Pinpoint the cell where the given text exists, returning its (x, y) midpoint coordinate. 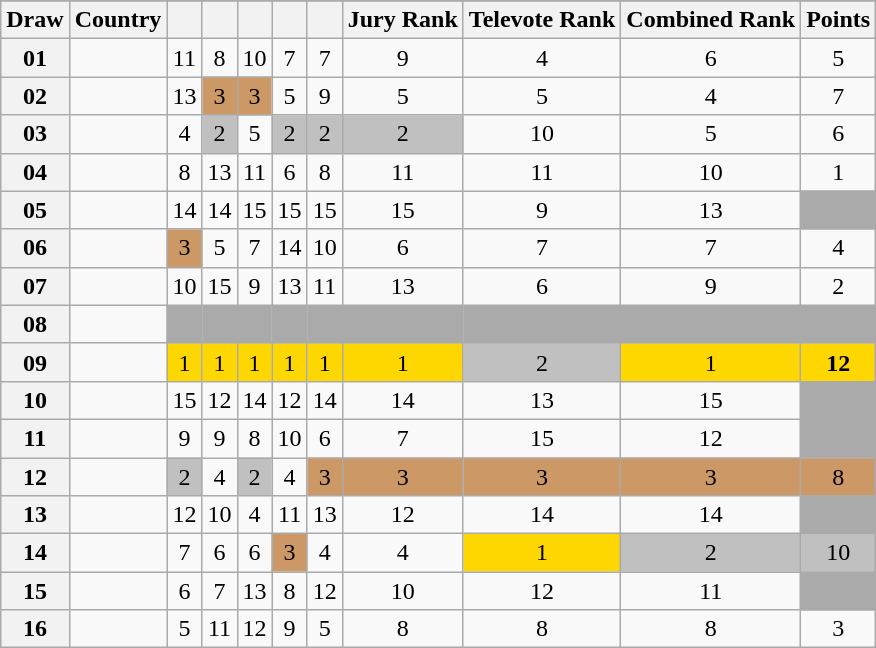
Points (838, 20)
06 (35, 248)
08 (35, 324)
16 (35, 629)
03 (35, 134)
07 (35, 286)
Jury Rank (402, 20)
09 (35, 362)
04 (35, 172)
Country (118, 20)
Draw (35, 20)
01 (35, 58)
02 (35, 96)
05 (35, 210)
Combined Rank (711, 20)
Televote Rank (542, 20)
